Return the (x, y) coordinate for the center point of the cell that contains the specified text.  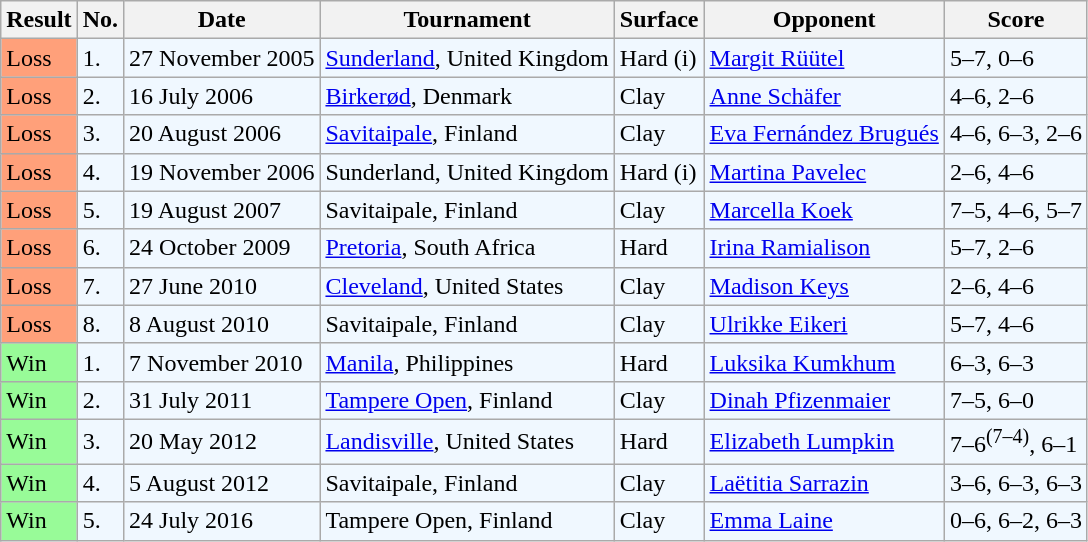
16 July 2006 (222, 96)
Surface (659, 20)
6. (100, 248)
Pretoria, South Africa (467, 248)
Result (39, 20)
20 May 2012 (222, 442)
7–5, 4–6, 5–7 (1016, 210)
No. (100, 20)
4–6, 2–6 (1016, 96)
Opponent (824, 20)
Luksika Kumkhum (824, 362)
Tournament (467, 20)
7–6(7–4), 6–1 (1016, 442)
7–5, 6–0 (1016, 400)
Cleveland, United States (467, 286)
7 November 2010 (222, 362)
19 August 2007 (222, 210)
Manila, Philippines (467, 362)
27 June 2010 (222, 286)
Margit Rüütel (824, 58)
7. (100, 286)
31 July 2011 (222, 400)
5–7, 2–6 (1016, 248)
24 July 2016 (222, 521)
5–7, 4–6 (1016, 324)
Emma Laine (824, 521)
19 November 2006 (222, 172)
27 November 2005 (222, 58)
24 October 2009 (222, 248)
5–7, 0–6 (1016, 58)
Irina Ramialison (824, 248)
Anne Schäfer (824, 96)
8 August 2010 (222, 324)
20 August 2006 (222, 134)
Eva Fernández Brugués (824, 134)
0–6, 6–2, 6–3 (1016, 521)
3–6, 6–3, 6–3 (1016, 483)
Score (1016, 20)
5 August 2012 (222, 483)
8. (100, 324)
Ulrikke Eikeri (824, 324)
Elizabeth Lumpkin (824, 442)
Date (222, 20)
Martina Pavelec (824, 172)
Landisville, United States (467, 442)
Laëtitia Sarrazin (824, 483)
Dinah Pfizenmaier (824, 400)
6–3, 6–3 (1016, 362)
Birkerød, Denmark (467, 96)
4–6, 6–3, 2–6 (1016, 134)
Marcella Koek (824, 210)
Madison Keys (824, 286)
